Output the (x, y) coordinate of the center of the cell containing the given text.  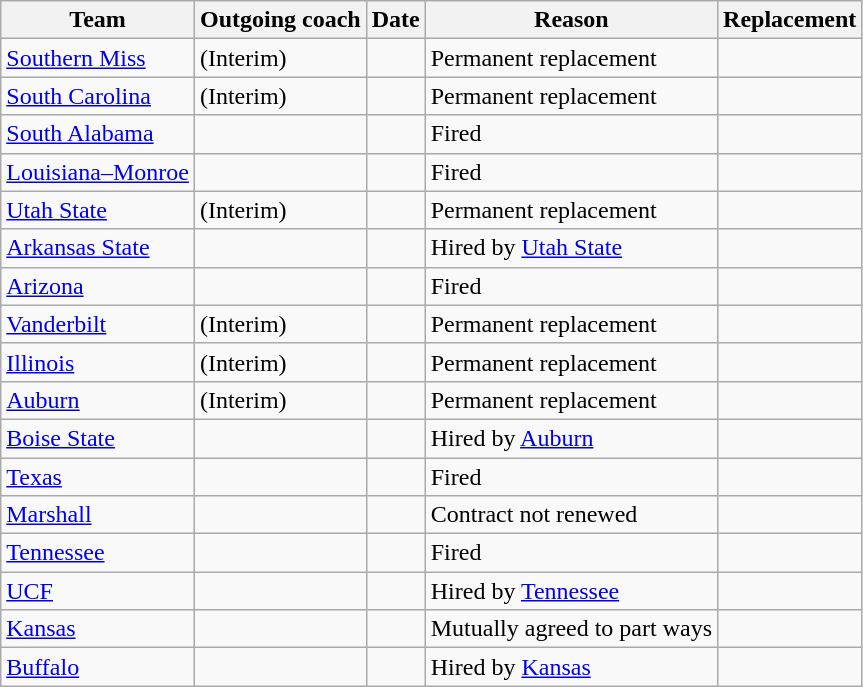
Marshall (98, 515)
Replacement (790, 20)
Hired by Kansas (571, 667)
Buffalo (98, 667)
South Carolina (98, 96)
Hired by Utah State (571, 248)
Reason (571, 20)
Team (98, 20)
Illinois (98, 362)
Texas (98, 477)
Contract not renewed (571, 515)
Utah State (98, 210)
Arizona (98, 286)
Arkansas State (98, 248)
Outgoing coach (280, 20)
Tennessee (98, 553)
Louisiana–Monroe (98, 172)
Southern Miss (98, 58)
Hired by Auburn (571, 438)
Auburn (98, 400)
Date (396, 20)
Kansas (98, 629)
Mutually agreed to part ways (571, 629)
South Alabama (98, 134)
Boise State (98, 438)
Vanderbilt (98, 324)
UCF (98, 591)
Hired by Tennessee (571, 591)
